Return [X, Y] of the center of cell containing provided text 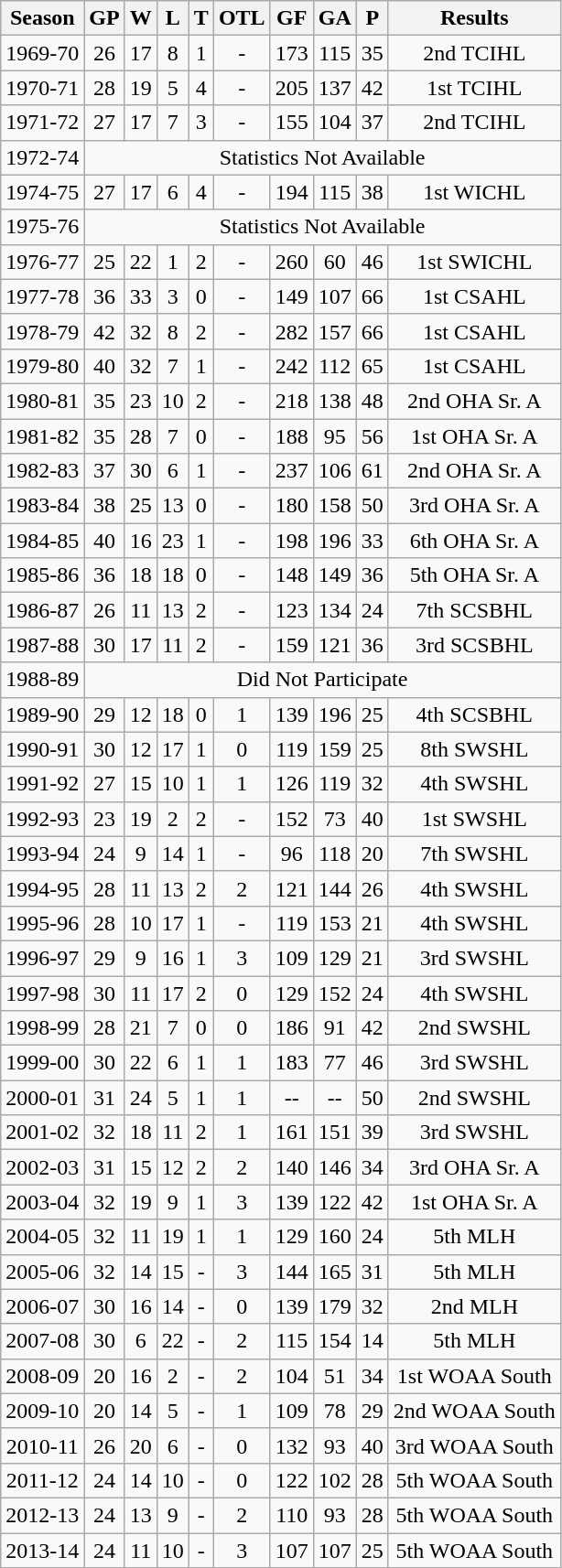
260 [291, 262]
154 [335, 1341]
1st SWICHL [474, 262]
1997-98 [42, 993]
148 [291, 575]
282 [291, 331]
1981-82 [42, 436]
2002-03 [42, 1167]
2001-02 [42, 1133]
242 [291, 366]
1980-81 [42, 401]
237 [291, 471]
1985-86 [42, 575]
1987-88 [42, 645]
1972-74 [42, 157]
146 [335, 1167]
112 [335, 366]
2013-14 [42, 1551]
165 [335, 1272]
1st SWSHL [474, 819]
1977-78 [42, 296]
161 [291, 1133]
56 [372, 436]
48 [372, 401]
137 [335, 88]
2009-10 [42, 1411]
3rd WOAA South [474, 1445]
123 [291, 610]
188 [291, 436]
95 [335, 436]
1st WICHL [474, 192]
73 [335, 819]
160 [335, 1237]
2006-07 [42, 1306]
1983-84 [42, 506]
173 [291, 53]
W [141, 18]
194 [291, 192]
2007-08 [42, 1341]
118 [335, 854]
L [172, 18]
39 [372, 1133]
1979-80 [42, 366]
132 [291, 1445]
158 [335, 506]
GA [335, 18]
1998-99 [42, 1028]
51 [335, 1376]
183 [291, 1063]
198 [291, 541]
1974-75 [42, 192]
77 [335, 1063]
1st TCIHL [474, 88]
2005-06 [42, 1272]
OTL [242, 18]
61 [372, 471]
155 [291, 123]
179 [335, 1306]
4th SCSBHL [474, 714]
110 [291, 1515]
157 [335, 331]
91 [335, 1028]
1982-83 [42, 471]
140 [291, 1167]
65 [372, 366]
1975-76 [42, 227]
1994-95 [42, 888]
1992-93 [42, 819]
1991-92 [42, 784]
2nd MLH [474, 1306]
2010-11 [42, 1445]
P [372, 18]
218 [291, 401]
Results [474, 18]
GF [291, 18]
8th SWSHL [474, 749]
7th SWSHL [474, 854]
151 [335, 1133]
78 [335, 1411]
2008-09 [42, 1376]
1996-97 [42, 958]
106 [335, 471]
102 [335, 1480]
6th OHA Sr. A [474, 541]
Season [42, 18]
134 [335, 610]
2nd WOAA South [474, 1411]
1971-72 [42, 123]
153 [335, 923]
138 [335, 401]
1984-85 [42, 541]
186 [291, 1028]
1970-71 [42, 88]
1988-89 [42, 680]
2003-04 [42, 1202]
1969-70 [42, 53]
2012-13 [42, 1515]
7th SCSBHL [474, 610]
1986-87 [42, 610]
1990-91 [42, 749]
T [201, 18]
3rd SCSBHL [474, 645]
1978-79 [42, 331]
60 [335, 262]
1993-94 [42, 854]
1976-77 [42, 262]
96 [291, 854]
5th OHA Sr. A [474, 575]
Did Not Participate [322, 680]
180 [291, 506]
2000-01 [42, 1098]
1995-96 [42, 923]
2011-12 [42, 1480]
1989-90 [42, 714]
126 [291, 784]
1999-00 [42, 1063]
1st WOAA South [474, 1376]
2004-05 [42, 1237]
205 [291, 88]
GP [104, 18]
